Pinpoint the cell where the given text exists, returning its [X, Y] midpoint coordinate. 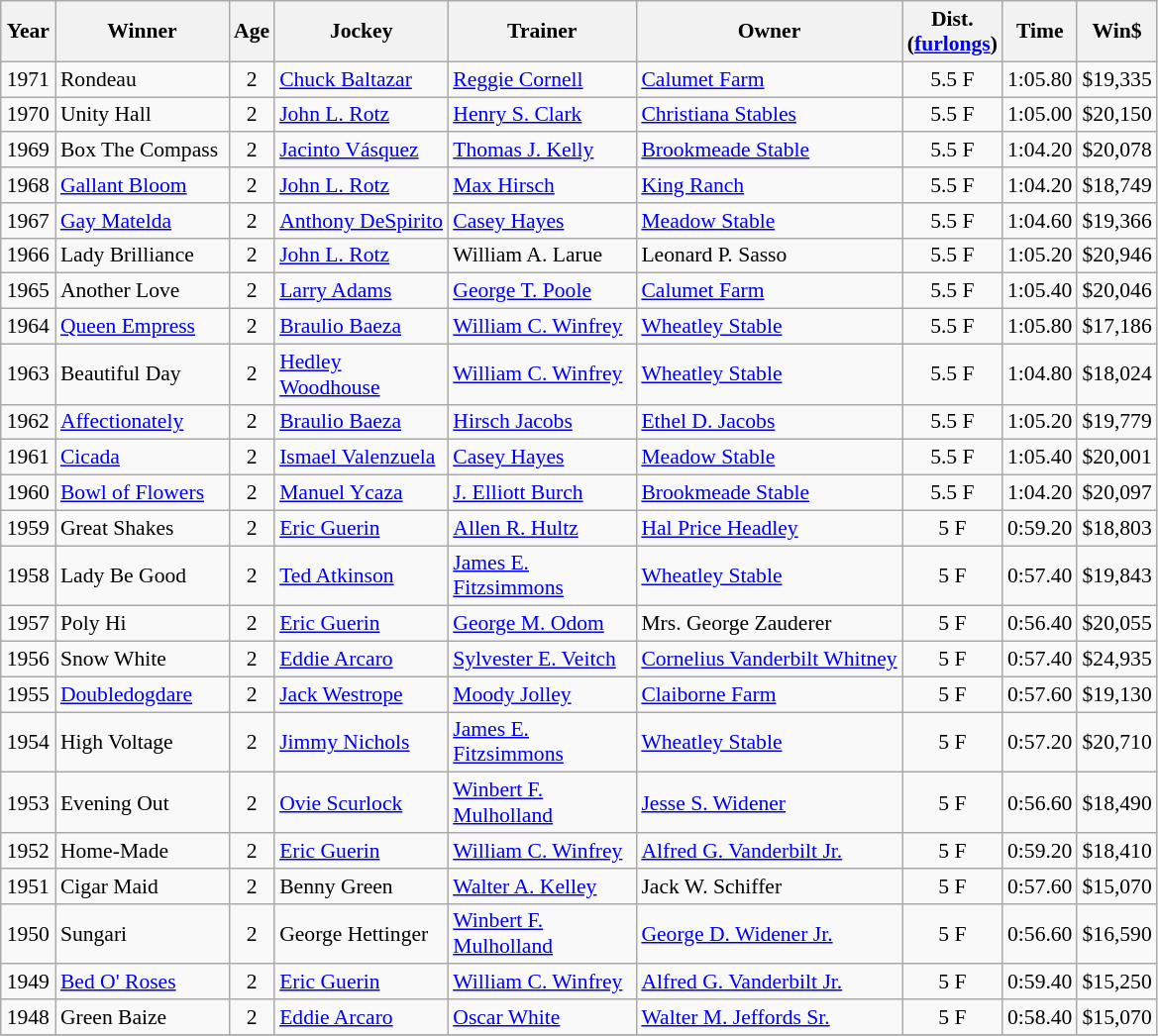
Allen R. Hultz [542, 528]
$18,803 [1116, 528]
George T. Poole [542, 291]
King Ranch [769, 185]
1956 [28, 660]
1967 [28, 221]
Trainer [542, 32]
Ted Atkinson [361, 576]
0:58.40 [1040, 1017]
George Hettinger [361, 933]
1964 [28, 327]
Walter A. Kelley [542, 886]
Lady Be Good [143, 576]
1962 [28, 422]
Year [28, 32]
$20,150 [1116, 115]
$20,078 [1116, 151]
Anthony DeSpirito [361, 221]
Moody Jolley [542, 694]
William A. Larue [542, 256]
1957 [28, 624]
Leonard P. Sasso [769, 256]
Bed O' Roses [143, 983]
1:04.60 [1040, 221]
Jockey [361, 32]
Win$ [1116, 32]
1960 [28, 493]
$18,410 [1116, 851]
Time [1040, 32]
$20,710 [1116, 743]
$16,590 [1116, 933]
Hirsch Jacobs [542, 422]
1966 [28, 256]
Christiana Stables [769, 115]
$20,946 [1116, 256]
Bowl of Flowers [143, 493]
1954 [28, 743]
1:04.80 [1040, 374]
Beautiful Day [143, 374]
1959 [28, 528]
Jack Westrope [361, 694]
J. Elliott Burch [542, 493]
1948 [28, 1017]
0:59.40 [1040, 983]
Queen Empress [143, 327]
Great Shakes [143, 528]
Evening Out [143, 802]
1952 [28, 851]
Jimmy Nichols [361, 743]
Age [252, 32]
1971 [28, 79]
Cicada [143, 458]
Benny Green [361, 886]
Ismael Valenzuela [361, 458]
Thomas J. Kelly [542, 151]
George D. Widener Jr. [769, 933]
Another Love [143, 291]
Cigar Maid [143, 886]
Snow White [143, 660]
Manuel Ycaza [361, 493]
Doubledogdare [143, 694]
$17,186 [1116, 327]
1970 [28, 115]
$20,055 [1116, 624]
$18,024 [1116, 374]
Poly Hi [143, 624]
Henry S. Clark [542, 115]
Affectionately [143, 422]
Oscar White [542, 1017]
0:57.20 [1040, 743]
$24,935 [1116, 660]
Sylvester E. Veitch [542, 660]
1969 [28, 151]
$20,046 [1116, 291]
Gay Matelda [143, 221]
Lady Brilliance [143, 256]
Cornelius Vanderbilt Whitney [769, 660]
Green Baize [143, 1017]
1965 [28, 291]
$19,335 [1116, 79]
1958 [28, 576]
High Voltage [143, 743]
Reggie Cornell [542, 79]
1955 [28, 694]
Sungari [143, 933]
Rondeau [143, 79]
$19,779 [1116, 422]
Hedley Woodhouse [361, 374]
Ethel D. Jacobs [769, 422]
George M. Odom [542, 624]
$18,490 [1116, 802]
Claiborne Farm [769, 694]
$20,001 [1116, 458]
$15,250 [1116, 983]
Home-Made [143, 851]
1953 [28, 802]
$19,130 [1116, 694]
Winner [143, 32]
Unity Hall [143, 115]
Max Hirsch [542, 185]
Gallant Bloom [143, 185]
1968 [28, 185]
$19,366 [1116, 221]
Mrs. George Zauderer [769, 624]
Chuck Baltazar [361, 79]
1951 [28, 886]
Owner [769, 32]
Larry Adams [361, 291]
1961 [28, 458]
1963 [28, 374]
Hal Price Headley [769, 528]
$18,749 [1116, 185]
Dist. (furlongs) [953, 32]
1:05.00 [1040, 115]
Jesse S. Widener [769, 802]
0:56.40 [1040, 624]
Box The Compass [143, 151]
$19,843 [1116, 576]
1950 [28, 933]
Jacinto Vásquez [361, 151]
Ovie Scurlock [361, 802]
$20,097 [1116, 493]
1949 [28, 983]
Walter M. Jeffords Sr. [769, 1017]
Jack W. Schiffer [769, 886]
